Locate the cell with the specified text and output its (X, Y) center coordinate. 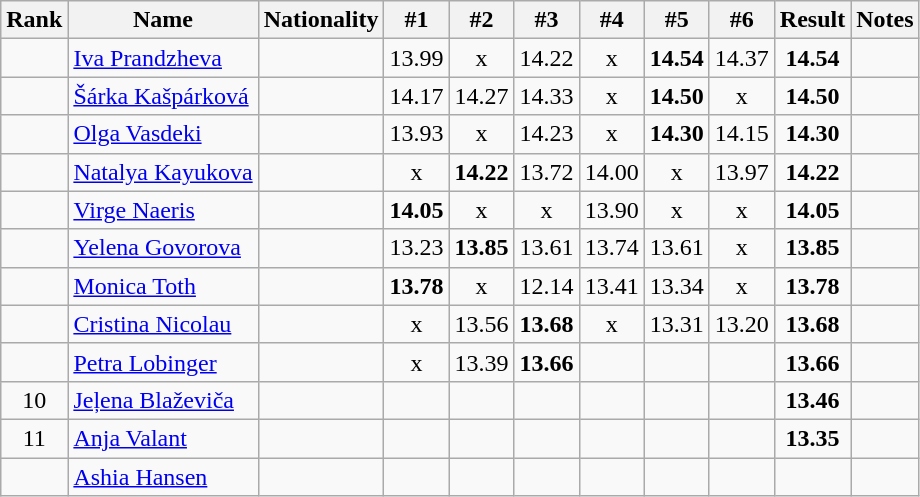
11 (34, 438)
13.97 (742, 172)
13.34 (676, 286)
Nationality (321, 20)
#4 (612, 20)
14.15 (742, 134)
13.93 (416, 134)
Rank (34, 20)
13.39 (482, 362)
13.41 (612, 286)
Name (163, 20)
Natalya Kayukova (163, 172)
Ashia Hansen (163, 477)
14.17 (416, 96)
Result (812, 20)
14.27 (482, 96)
13.90 (612, 210)
13.74 (612, 248)
Jeļena Blaževiča (163, 400)
Olga Vasdeki (163, 134)
#2 (482, 20)
14.33 (546, 96)
Anja Valant (163, 438)
14.23 (546, 134)
14.00 (612, 172)
#6 (742, 20)
10 (34, 400)
13.72 (546, 172)
Petra Lobinger (163, 362)
13.20 (742, 324)
12.14 (546, 286)
#5 (676, 20)
#1 (416, 20)
Yelena Govorova (163, 248)
Iva Prandzheva (163, 58)
Cristina Nicolau (163, 324)
#3 (546, 20)
13.31 (676, 324)
Notes (885, 20)
13.56 (482, 324)
Šárka Kašpárková (163, 96)
Virge Naeris (163, 210)
13.23 (416, 248)
13.46 (812, 400)
13.99 (416, 58)
Monica Toth (163, 286)
14.37 (742, 58)
13.35 (812, 438)
